Locate the cell with the specified text and output its [X, Y] center coordinate. 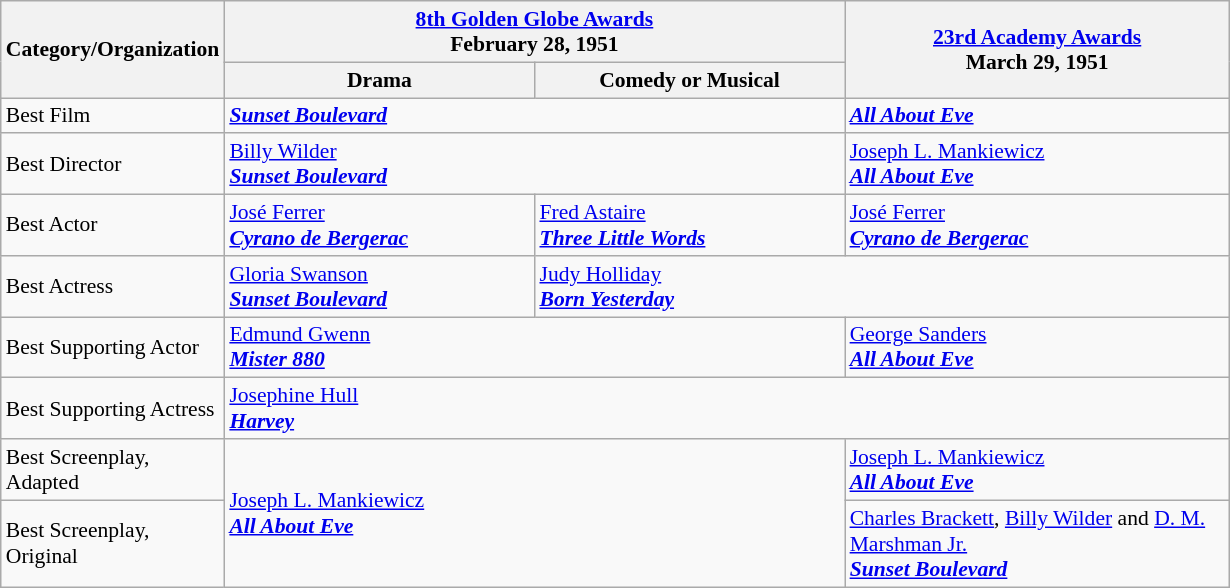
Best Film [113, 116]
23rd Academy AwardsMarch 29, 1951 [1038, 50]
Category/Organization [113, 50]
Fred AstaireThree Little Words [689, 226]
Best Supporting Actress [113, 408]
Billy WilderSunset Boulevard [534, 164]
Gloria SwansonSunset Boulevard [379, 286]
Comedy or Musical [689, 80]
George SandersAll About Eve [1038, 348]
Edmund GwennMister 880 [534, 348]
Best Screenplay, Adapted [113, 470]
Charles Brackett, Billy Wilder and D. M. Marshman Jr.Sunset Boulevard [1038, 544]
Sunset Boulevard [534, 116]
Best Actress [113, 286]
Josephine HullHarvey [726, 408]
Best Actor [113, 226]
Best Screenplay, Original [113, 544]
Best Director [113, 164]
8th Golden Globe AwardsFebruary 28, 1951 [534, 32]
Best Supporting Actor [113, 348]
All About Eve [1038, 116]
Judy HollidayBorn Yesterday [882, 286]
Drama [379, 80]
